Find where the given text appears and provide that cell's center as (X, Y) coordinate. 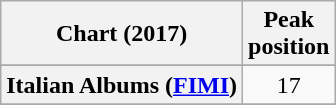
Italian Albums (FIMI) (122, 85)
17 (289, 85)
Peak position (289, 34)
Chart (2017) (122, 34)
